Return the (x, y) coordinate for the center point of the cell that contains the specified text.  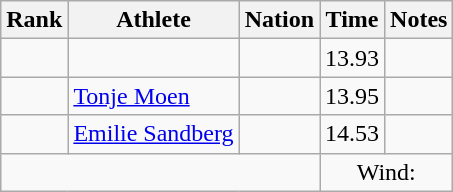
Rank (34, 20)
Time (352, 20)
13.93 (352, 58)
Nation (279, 20)
Emilie Sandberg (154, 134)
Wind: (386, 172)
Tonje Moen (154, 96)
13.95 (352, 96)
14.53 (352, 134)
Athlete (154, 20)
Notes (419, 20)
